Find where the given text appears and provide that cell's center as (X, Y) coordinate. 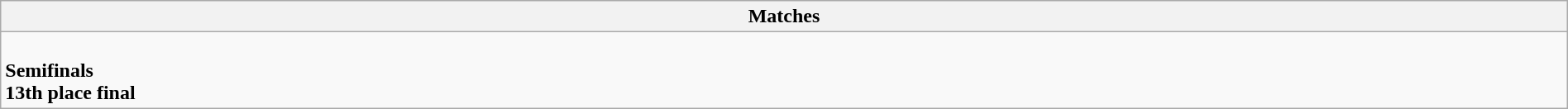
Semifinals 13th place final (784, 70)
Matches (784, 17)
